Output the [x, y] coordinate of the center of the cell containing the given text.  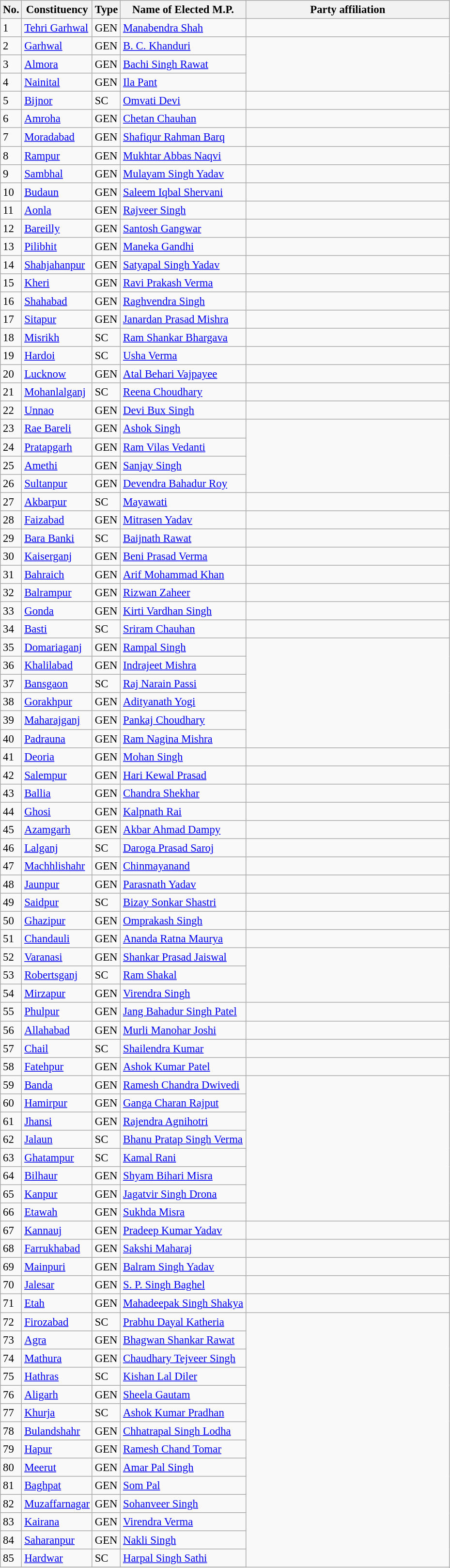
Baijnath Rawat [183, 538]
Agra [57, 1340]
Manabendra Shah [183, 28]
36 [11, 665]
67 [11, 1231]
47 [11, 866]
Chail [57, 1048]
50 [11, 921]
11 [11, 210]
Omprakash Singh [183, 921]
37 [11, 684]
77 [11, 1413]
79 [11, 1449]
73 [11, 1340]
Khurja [57, 1413]
Pradeep Kumar Yadav [183, 1231]
Rizwan Zaheer [183, 593]
Janardan Prasad Mishra [183, 319]
Kirti Vardhan Singh [183, 611]
69 [11, 1267]
Ravi Prakash Verma [183, 283]
Bhanu Pratap Singh Verma [183, 1140]
Farrukhabad [57, 1249]
Santosh Gangwar [183, 228]
14 [11, 265]
Ramesh Chand Tomar [183, 1449]
Garhwal [57, 46]
Etawah [57, 1212]
Raghvendra Singh [183, 301]
44 [11, 811]
Balrampur [57, 593]
Virendra Singh [183, 994]
Balram Singh Yadav [183, 1267]
Chinmayanand [183, 866]
27 [11, 502]
1 [11, 28]
74 [11, 1358]
Mukhtar Abbas Naqvi [183, 156]
Name of Elected M.P. [183, 10]
Ashok Singh [183, 429]
3 [11, 64]
Parasnath Yadav [183, 884]
Atal Behari Vajpayee [183, 374]
48 [11, 884]
Gorakhpur [57, 702]
40 [11, 739]
Meerut [57, 1467]
85 [11, 1558]
38 [11, 702]
Ram Shakal [183, 975]
Ram Vilas Vedanti [183, 447]
64 [11, 1176]
33 [11, 611]
Pankaj Choudhary [183, 720]
Hapur [57, 1449]
Salempur [57, 775]
Sambhal [57, 174]
Sriram Chauhan [183, 629]
Shankar Prasad Jaiswal [183, 957]
Shyam Bihari Misra [183, 1176]
Mathura [57, 1358]
Jalaun [57, 1140]
Ghazipur [57, 921]
25 [11, 465]
Sultanpur [57, 483]
Kishan Lal Diler [183, 1376]
13 [11, 247]
Virendra Verma [183, 1522]
Ila Pant [183, 82]
Baghpat [57, 1486]
Bijnor [57, 101]
Constituency [57, 10]
Faizabad [57, 520]
Saharanpur [57, 1540]
Robertsganj [57, 975]
Sanjay Singh [183, 465]
Budaun [57, 192]
Jagatvir Singh Drona [183, 1194]
Moradabad [57, 137]
42 [11, 775]
Type [106, 10]
Satyapal Singh Yadav [183, 265]
81 [11, 1486]
66 [11, 1212]
56 [11, 1030]
Mohan Singh [183, 757]
Fatehpur [57, 1066]
Sakshi Maharaj [183, 1249]
Bulandshahr [57, 1431]
Rajendra Agnihotri [183, 1121]
57 [11, 1048]
Bilhaur [57, 1176]
Arif Mohammad Khan [183, 574]
Khalilabad [57, 665]
Ashok Kumar Pradhan [183, 1413]
2 [11, 46]
Amar Pal Singh [183, 1467]
70 [11, 1285]
Reena Choudhary [183, 392]
Chandra Shekhar [183, 793]
51 [11, 939]
Bizay Sonkar Shastri [183, 903]
Machhlishahr [57, 866]
78 [11, 1431]
4 [11, 82]
Tehri Garhwal [57, 28]
41 [11, 757]
S. P. Singh Baghel [183, 1285]
46 [11, 848]
15 [11, 283]
Murli Manohar Joshi [183, 1030]
32 [11, 593]
Unnao [57, 411]
Hamirpur [57, 1103]
Gonda [57, 611]
18 [11, 338]
Prabhu Dayal Katheria [183, 1322]
22 [11, 411]
Bansgaon [57, 684]
Misrikh [57, 338]
Mohanlalganj [57, 392]
Jhansi [57, 1121]
21 [11, 392]
Bachi Singh Rawat [183, 64]
17 [11, 319]
Banda [57, 1085]
Firozabad [57, 1322]
Sheela Gautam [183, 1394]
Ghosi [57, 811]
Amroha [57, 119]
Bareilly [57, 228]
Etah [57, 1303]
Kaiserganj [57, 556]
58 [11, 1066]
Rajveer Singh [183, 210]
84 [11, 1540]
63 [11, 1157]
Pratapgarh [57, 447]
80 [11, 1467]
20 [11, 374]
Nakli Singh [183, 1540]
Kannauj [57, 1231]
Maneka Gandhi [183, 247]
Ram Shankar Bhargava [183, 338]
Deoria [57, 757]
Usha Verma [183, 356]
Kairana [57, 1522]
Beni Prasad Verma [183, 556]
Almora [57, 64]
No. [11, 10]
43 [11, 793]
31 [11, 574]
Bahraich [57, 574]
Kalpnath Rai [183, 811]
Muzaffarnagar [57, 1504]
Jalesar [57, 1285]
68 [11, 1249]
Varanasi [57, 957]
Adityanath Yogi [183, 702]
62 [11, 1140]
Devendra Bahadur Roy [183, 483]
Lalganj [57, 848]
10 [11, 192]
Azamgarh [57, 830]
Pilibhit [57, 247]
Phulpur [57, 1012]
39 [11, 720]
Bhagwan Shankar Rawat [183, 1340]
Mulayam Singh Yadav [183, 174]
52 [11, 957]
29 [11, 538]
Mitrasen Yadav [183, 520]
Rampur [57, 156]
55 [11, 1012]
30 [11, 556]
Shahjahanpur [57, 265]
Ghatampur [57, 1157]
Nainital [57, 82]
Aonla [57, 210]
82 [11, 1504]
Hardoi [57, 356]
Chaudhary Tejveer Singh [183, 1358]
19 [11, 356]
Basti [57, 629]
23 [11, 429]
16 [11, 301]
Hari Kewal Prasad [183, 775]
Devi Bux Singh [183, 411]
61 [11, 1121]
Kamal Rani [183, 1157]
Omvati Devi [183, 101]
6 [11, 119]
83 [11, 1522]
Bara Banki [57, 538]
54 [11, 994]
Sitapur [57, 319]
49 [11, 903]
Ramesh Chandra Dwivedi [183, 1085]
Sukhda Misra [183, 1212]
Harpal Singh Sathi [183, 1558]
Hardwar [57, 1558]
Aligarh [57, 1394]
Rampal Singh [183, 648]
26 [11, 483]
Indrajeet Mishra [183, 665]
60 [11, 1103]
Ram Nagina Mishra [183, 739]
Shafiqur Rahman Barq [183, 137]
Ballia [57, 793]
Sohanveer Singh [183, 1504]
45 [11, 830]
Saidpur [57, 903]
Chandauli [57, 939]
9 [11, 174]
Allahabad [57, 1030]
Padrauna [57, 739]
5 [11, 101]
Jaunpur [57, 884]
Rae Bareli [57, 429]
75 [11, 1376]
Kanpur [57, 1194]
Party affiliation [348, 10]
Amethi [57, 465]
Maharajganj [57, 720]
Mainpuri [57, 1267]
35 [11, 648]
72 [11, 1322]
34 [11, 629]
Ganga Charan Rajput [183, 1103]
Chhatrapal Singh Lodha [183, 1431]
65 [11, 1194]
Hathras [57, 1376]
Saleem Iqbal Shervani [183, 192]
Shailendra Kumar [183, 1048]
53 [11, 975]
Chetan Chauhan [183, 119]
Akbar Ahmad Dampy [183, 830]
Mahadeepak Singh Shakya [183, 1303]
24 [11, 447]
Mirzapur [57, 994]
71 [11, 1303]
Ananda Ratna Maurya [183, 939]
Ashok Kumar Patel [183, 1066]
7 [11, 137]
B. C. Khanduri [183, 46]
76 [11, 1394]
28 [11, 520]
Som Pal [183, 1486]
Jang Bahadur Singh Patel [183, 1012]
Domariaganj [57, 648]
Kheri [57, 283]
Mayawati [183, 502]
Daroga Prasad Saroj [183, 848]
Shahabad [57, 301]
Lucknow [57, 374]
59 [11, 1085]
Raj Narain Passi [183, 684]
12 [11, 228]
Akbarpur [57, 502]
8 [11, 156]
